Extract the (X, Y) coordinate from the center of the cell holding the provided text.  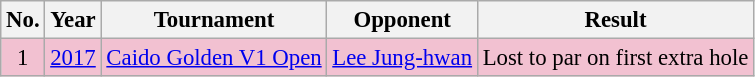
1 (23, 58)
Tournament (214, 20)
Lost to par on first extra hole (615, 58)
Lee Jung-hwan (402, 58)
Result (615, 20)
Caido Golden V1 Open (214, 58)
2017 (73, 58)
No. (23, 20)
Year (73, 20)
Opponent (402, 20)
